Determine the (x, y) coordinate at the center of the cell enclosing the given text.  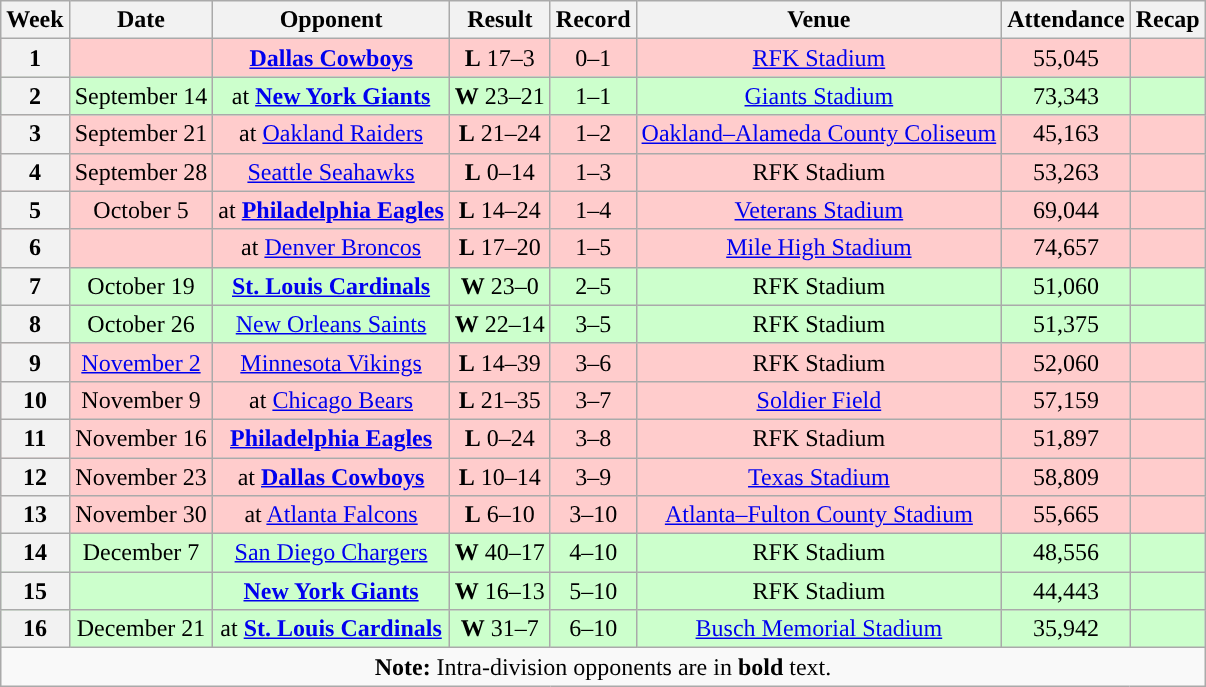
1–2 (593, 134)
W 31–7 (500, 629)
Opponent (331, 20)
L 21–24 (500, 134)
Giants Stadium (819, 96)
San Diego Chargers (331, 553)
L 0–14 (500, 172)
Record (593, 20)
5–10 (593, 591)
November 16 (141, 438)
55,665 (1066, 515)
Attendance (1066, 20)
52,060 (1066, 362)
58,809 (1066, 477)
New Orleans Saints (331, 324)
St. Louis Cardinals (331, 286)
L 10–14 (500, 477)
57,159 (1066, 400)
7 (35, 286)
Week (35, 20)
September 28 (141, 172)
W 22–14 (500, 324)
Soldier Field (819, 400)
Date (141, 20)
53,263 (1066, 172)
1–1 (593, 96)
44,443 (1066, 591)
5 (35, 210)
Oakland–Alameda County Coliseum (819, 134)
Texas Stadium (819, 477)
L 21–35 (500, 400)
2 (35, 96)
W 16–13 (500, 591)
3–9 (593, 477)
October 19 (141, 286)
Minnesota Vikings (331, 362)
3–8 (593, 438)
Atlanta–Fulton County Stadium (819, 515)
at St. Louis Cardinals (331, 629)
Venue (819, 20)
at Dallas Cowboys (331, 477)
at Chicago Bears (331, 400)
Philadelphia Eagles (331, 438)
New York Giants (331, 591)
6–10 (593, 629)
6 (35, 248)
Result (500, 20)
at Atlanta Falcons (331, 515)
at Denver Broncos (331, 248)
at Oakland Raiders (331, 134)
L 14–39 (500, 362)
74,657 (1066, 248)
Recap (1168, 20)
November 9 (141, 400)
0–1 (593, 58)
4–10 (593, 553)
November 2 (141, 362)
16 (35, 629)
W 40–17 (500, 553)
L 17–3 (500, 58)
L 0–24 (500, 438)
December 21 (141, 629)
Dallas Cowboys (331, 58)
Seattle Seahawks (331, 172)
L 14–24 (500, 210)
15 (35, 591)
3–7 (593, 400)
10 (35, 400)
September 21 (141, 134)
13 (35, 515)
Busch Memorial Stadium (819, 629)
October 26 (141, 324)
L 17–20 (500, 248)
8 (35, 324)
at New York Giants (331, 96)
1–5 (593, 248)
45,163 (1066, 134)
September 14 (141, 96)
4 (35, 172)
Veterans Stadium (819, 210)
1–3 (593, 172)
3–10 (593, 515)
3 (35, 134)
October 5 (141, 210)
Mile High Stadium (819, 248)
51,897 (1066, 438)
51,375 (1066, 324)
12 (35, 477)
L 6–10 (500, 515)
11 (35, 438)
51,060 (1066, 286)
W 23–0 (500, 286)
35,942 (1066, 629)
48,556 (1066, 553)
3–5 (593, 324)
55,045 (1066, 58)
1–4 (593, 210)
9 (35, 362)
14 (35, 553)
December 7 (141, 553)
1 (35, 58)
69,044 (1066, 210)
3–6 (593, 362)
Note: Intra-division opponents are in bold text. (603, 667)
2–5 (593, 286)
November 30 (141, 515)
November 23 (141, 477)
W 23–21 (500, 96)
73,343 (1066, 96)
at Philadelphia Eagles (331, 210)
